For the text-containing cell, return its midpoint in (X, Y) coordinate format. 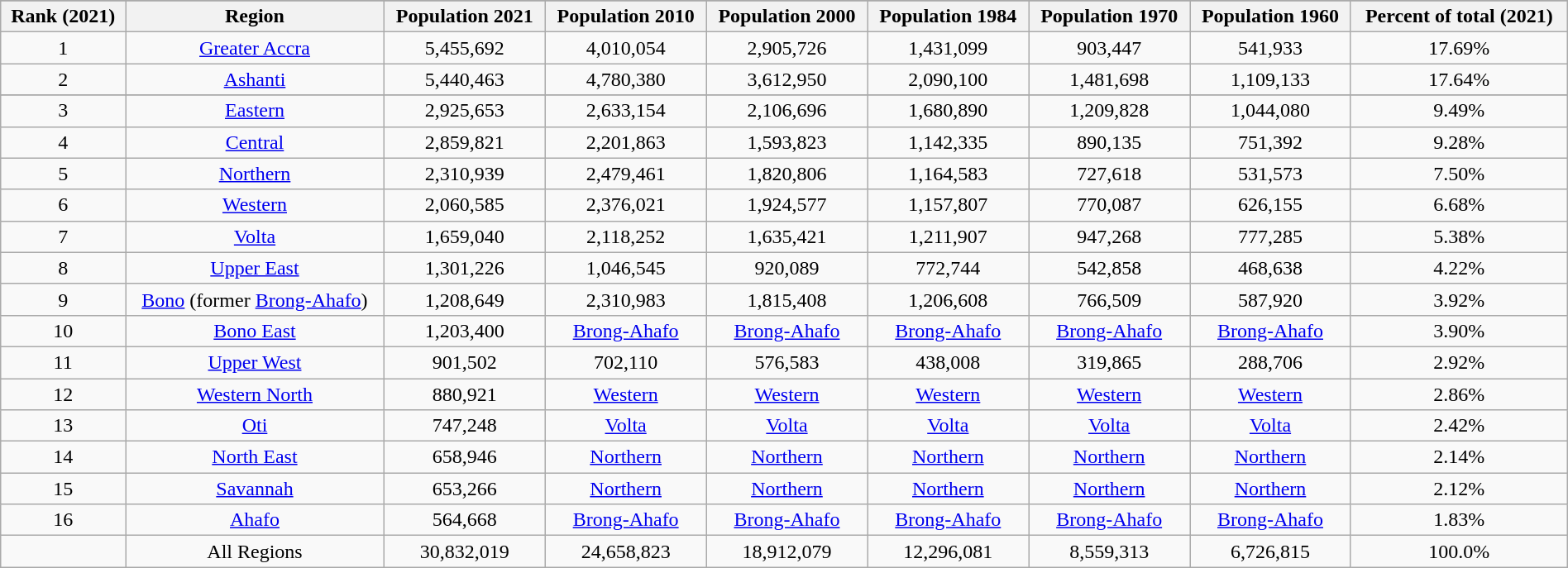
1,109,133 (1270, 79)
Percent of total (2021) (1459, 17)
9.28% (1459, 142)
5 (63, 174)
18,912,079 (787, 551)
947,268 (1110, 236)
2.92% (1459, 362)
1,142,335 (948, 142)
903,447 (1110, 48)
319,865 (1110, 362)
1,203,400 (465, 331)
438,008 (948, 362)
1,659,040 (465, 236)
587,920 (1270, 299)
1,157,807 (948, 205)
9.49% (1459, 111)
1,301,226 (465, 268)
Population 2000 (787, 17)
653,266 (465, 489)
1,635,421 (787, 236)
2,310,983 (625, 299)
Upper East (255, 268)
11 (63, 362)
1.83% (1459, 520)
Population 2010 (625, 17)
North East (255, 457)
1,044,080 (1270, 111)
2,376,021 (625, 205)
Region (255, 17)
564,668 (465, 520)
1,593,823 (787, 142)
1,680,890 (948, 111)
6,726,815 (1270, 551)
1,431,099 (948, 48)
2,201,863 (625, 142)
Western North (255, 394)
1,208,649 (465, 299)
2.14% (1459, 457)
1,820,806 (787, 174)
Savannah (255, 489)
12,296,081 (948, 551)
531,573 (1270, 174)
1,164,583 (948, 174)
2.12% (1459, 489)
24,658,823 (625, 551)
880,921 (465, 394)
2 (63, 79)
15 (63, 489)
Greater Accra (255, 48)
4.22% (1459, 268)
Population 2021 (465, 17)
541,933 (1270, 48)
Eastern (255, 111)
Upper West (255, 362)
7.50% (1459, 174)
6.68% (1459, 205)
2,310,939 (465, 174)
14 (63, 457)
658,946 (465, 457)
2,925,653 (465, 111)
Oti (255, 426)
6 (63, 205)
4 (63, 142)
1,481,698 (1110, 79)
576,583 (787, 362)
All Regions (255, 551)
920,089 (787, 268)
770,087 (1110, 205)
1,046,545 (625, 268)
468,638 (1270, 268)
5,440,463 (465, 79)
8 (63, 268)
Population 1984 (948, 17)
901,502 (465, 362)
2,060,585 (465, 205)
626,155 (1270, 205)
Population 1960 (1270, 17)
7 (63, 236)
727,618 (1110, 174)
16 (63, 520)
5,455,692 (465, 48)
17.69% (1459, 48)
17.64% (1459, 79)
542,858 (1110, 268)
5.38% (1459, 236)
Ashanti (255, 79)
4,780,380 (625, 79)
30,832,019 (465, 551)
766,509 (1110, 299)
2.86% (1459, 394)
3.90% (1459, 331)
1,209,828 (1110, 111)
890,135 (1110, 142)
9 (63, 299)
4,010,054 (625, 48)
1,815,408 (787, 299)
3,612,950 (787, 79)
2,633,154 (625, 111)
Bono (former Brong-Ahafo) (255, 299)
702,110 (625, 362)
100.0% (1459, 551)
2.42% (1459, 426)
2,106,696 (787, 111)
Bono East (255, 331)
747,248 (465, 426)
3.92% (1459, 299)
288,706 (1270, 362)
13 (63, 426)
2,118,252 (625, 236)
1 (63, 48)
3 (63, 111)
Ahafo (255, 520)
751,392 (1270, 142)
Rank (2021) (63, 17)
Population 1970 (1110, 17)
2,479,461 (625, 174)
2,905,726 (787, 48)
12 (63, 394)
2,090,100 (948, 79)
10 (63, 331)
772,744 (948, 268)
1,211,907 (948, 236)
1,924,577 (787, 205)
Central (255, 142)
777,285 (1270, 236)
1,206,608 (948, 299)
2,859,821 (465, 142)
8,559,313 (1110, 551)
